Pinpoint the cell where the given text exists, returning its (X, Y) midpoint coordinate. 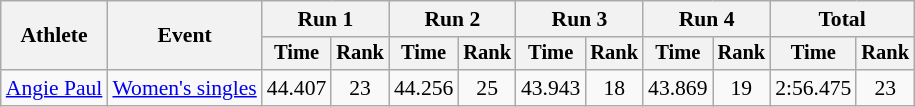
Run 4 (706, 19)
Run 3 (580, 19)
19 (742, 88)
25 (487, 88)
2:56.475 (813, 88)
Run 1 (326, 19)
43.943 (550, 88)
Angie Paul (54, 88)
44.407 (296, 88)
Total (842, 19)
Event (184, 36)
43.869 (678, 88)
44.256 (424, 88)
Run 2 (452, 19)
Women's singles (184, 88)
18 (614, 88)
Athlete (54, 36)
